Detect which cell encompasses the target text, then output its [X, Y] center coordinate. 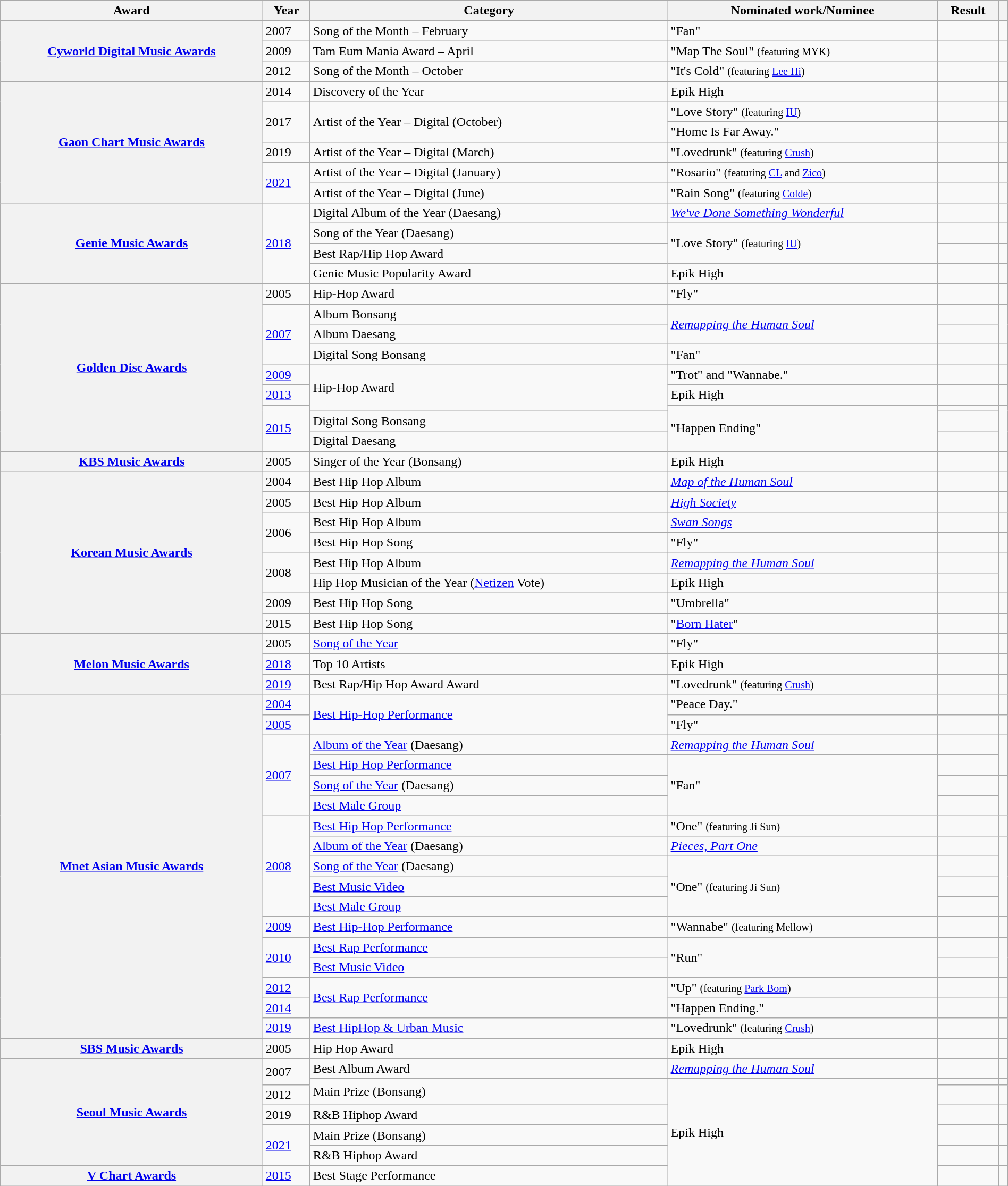
Melon Music Awards [132, 664]
"Wannabe" (featuring Mellow) [803, 927]
2017 [286, 122]
Tam Eum Mania Award – April [489, 51]
"Home Is Far Away." [803, 132]
Album Bonsang [489, 314]
2010 [286, 957]
"Umbrella" [803, 603]
Artist of the Year – Digital (October) [489, 122]
Artist of the Year – Digital (March) [489, 152]
We've Done Something Wonderful [803, 213]
Song of the Month – February [489, 31]
Hip Hop Award [489, 1048]
Artist of the Year – Digital (January) [489, 172]
Top 10 Artists [489, 664]
Best HipHop & Urban Music [489, 1028]
Best Rap/Hip Hop Award [489, 254]
Result [968, 11]
Swan Songs [803, 522]
Best Rap/Hip Hop Award Award [489, 684]
"Trot" and "Wannabe." [803, 375]
Digital Album of the Year (Daesang) [489, 213]
Golden Disc Awards [132, 368]
Discovery of the Year [489, 91]
Singer of the Year (Bonsang) [489, 461]
"Run" [803, 957]
Nominated work/Nominee [803, 11]
Hip Hop Musician of the Year (Netizen Vote) [489, 583]
Pieces, Part One [803, 846]
"It's Cold" (featuring Lee Hi) [803, 71]
Album Daesang [489, 334]
"Peace Day." [803, 704]
"Up" (featuring Park Bom) [803, 988]
2013 [286, 395]
Song of the Year [489, 644]
SBS Music Awards [132, 1048]
Digital Daesang [489, 441]
High Society [803, 502]
Year [286, 11]
Cyworld Digital Music Awards [132, 51]
"Map The Soul" (featuring MYK) [803, 51]
Gaon Chart Music Awards [132, 142]
"Born Hater" [803, 624]
V Chart Awards [132, 1175]
Artist of the Year – Digital (June) [489, 192]
Korean Music Awards [132, 552]
"Happen Ending" [803, 428]
Genie Music Awards [132, 243]
Genie Music Popularity Award [489, 274]
Song of the Month – October [489, 71]
Mnet Asian Music Awards [132, 867]
"Rosario" (featuring CL and Zico) [803, 172]
"Happen Ending." [803, 1008]
Award [132, 11]
Map of the Human Soul [803, 482]
2006 [286, 532]
Best Stage Performance [489, 1175]
Best Album Award [489, 1069]
KBS Music Awards [132, 461]
"Rain Song" (featuring Colde) [803, 192]
Category [489, 11]
Seoul Music Awards [132, 1112]
